Return the (x, y) coordinate for the center point of the cell that contains the specified text.  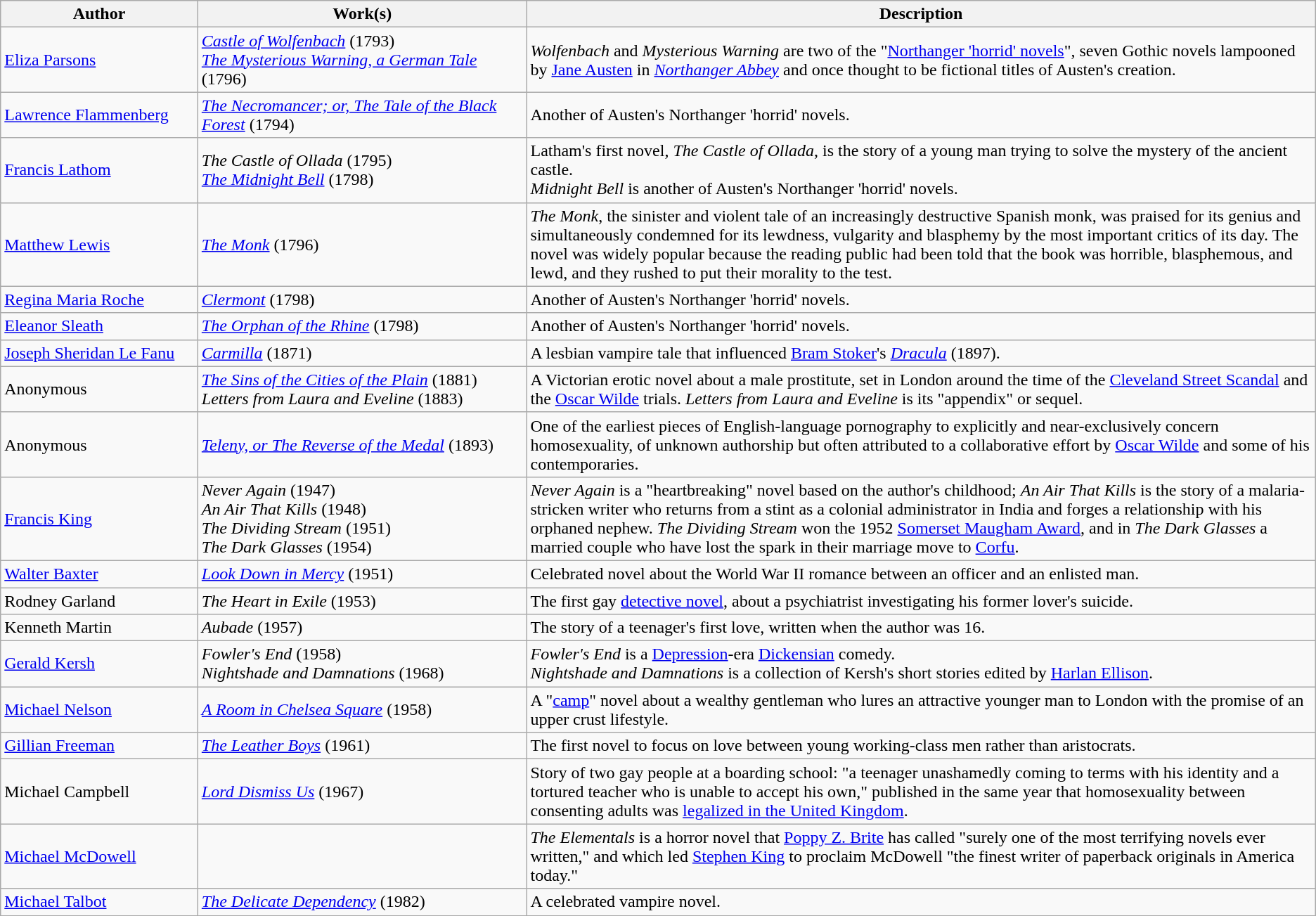
Joseph Sheridan Le Fanu (100, 353)
A celebrated vampire novel. (921, 902)
Michael Nelson (100, 710)
Kenneth Martin (100, 628)
The Orphan of the Rhine (1798) (362, 326)
Never Again (1947) An Air That Kills (1948) The Dividing Stream (1951) The Dark Glasses (1954) (362, 519)
The story of a teenager's first love, written when the author was 16. (921, 628)
Michael McDowell (100, 856)
A "camp" novel about a wealthy gentleman who lures an attractive younger man to London with the promise of an upper crust lifestyle. (921, 710)
Look Down in Mercy (1951) (362, 574)
Matthew Lewis (100, 245)
The Heart in Exile (1953) (362, 601)
Author (100, 14)
The Monk (1796) (362, 245)
Clermont (1798) (362, 299)
A lesbian vampire tale that influenced Bram Stoker's Dracula (1897). (921, 353)
Lord Dismiss Us (1967) (362, 792)
Work(s) (362, 14)
Fowler's End (1958) Nightshade and Damnations (1968) (362, 664)
The Delicate Dependency (1982) (362, 902)
Gillian Freeman (100, 746)
The Sins of the Cities of the Plain (1881)Letters from Laura and Eveline (1883) (362, 389)
The Necromancer; or, The Tale of the Black Forest (1794) (362, 115)
Francis Lathom (100, 170)
Description (921, 14)
Carmilla (1871) (362, 353)
Fowler's End is a Depression-era Dickensian comedy. Nightshade and Damnations is a collection of Kersh's short stories edited by Harlan Ellison. (921, 664)
Regina Maria Roche (100, 299)
Rodney Garland (100, 601)
Castle of Wolfenbach (1793) The Mysterious Warning, a German Tale (1796) (362, 60)
Eliza Parsons (100, 60)
Teleny, or The Reverse of the Medal (1893) (362, 444)
The first novel to focus on love between young working-class men rather than aristocrats. (921, 746)
Walter Baxter (100, 574)
The Leather Boys (1961) (362, 746)
Lawrence Flammenberg (100, 115)
Aubade (1957) (362, 628)
The first gay detective novel, about a psychiatrist investigating his former lover's suicide. (921, 601)
Celebrated novel about the World War II romance between an officer and an enlisted man. (921, 574)
Michael Talbot (100, 902)
Francis King (100, 519)
Gerald Kersh (100, 664)
The Castle of Ollada (1795) The Midnight Bell (1798) (362, 170)
Eleanor Sleath (100, 326)
Michael Campbell (100, 792)
A Room in Chelsea Square (1958) (362, 710)
